Output the (X, Y) coordinate of the center of the cell containing the given text.  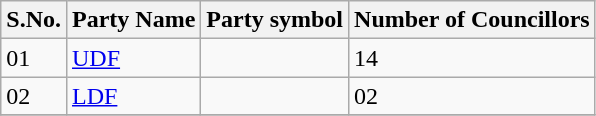
01 (34, 58)
Party symbol (275, 20)
LDF (133, 96)
S.No. (34, 20)
UDF (133, 58)
Number of Councillors (472, 20)
Party Name (133, 20)
14 (472, 58)
